Locate the cell with the specified text and output its (x, y) center coordinate. 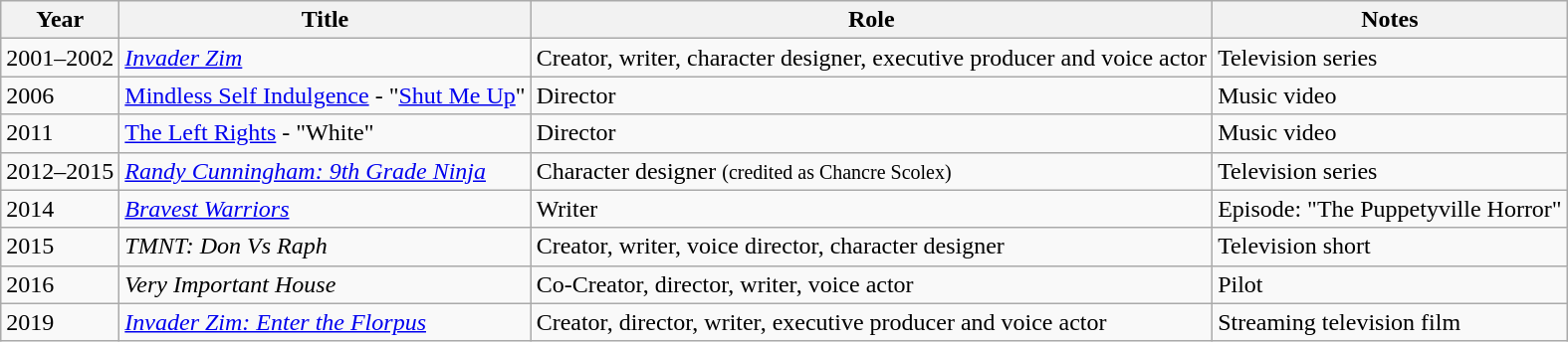
2019 (60, 322)
2015 (60, 247)
Streaming television film (1390, 322)
2001–2002 (60, 58)
2016 (60, 284)
Mindless Self Indulgence - "Shut Me Up" (325, 95)
The Left Rights - "White" (325, 133)
Year (60, 20)
Creator, writer, voice director, character designer (871, 247)
Invader Zim (325, 58)
Role (871, 20)
Creator, writer, character designer, executive producer and voice actor (871, 58)
2006 (60, 95)
2011 (60, 133)
Episode: "The Puppetyville Horror" (1390, 209)
Invader Zim: Enter the Florpus (325, 322)
TMNT: Don Vs Raph (325, 247)
Writer (871, 209)
Co-Creator, director, writer, voice actor (871, 284)
Randy Cunningham: 9th Grade Ninja (325, 171)
2012–2015 (60, 171)
Pilot (1390, 284)
Character designer (credited as Chancre Scolex) (871, 171)
Television short (1390, 247)
Very Important House (325, 284)
2014 (60, 209)
Bravest Warriors (325, 209)
Creator, director, writer, executive producer and voice actor (871, 322)
Title (325, 20)
Notes (1390, 20)
